Pinpoint the cell where the given text exists, returning its [X, Y] midpoint coordinate. 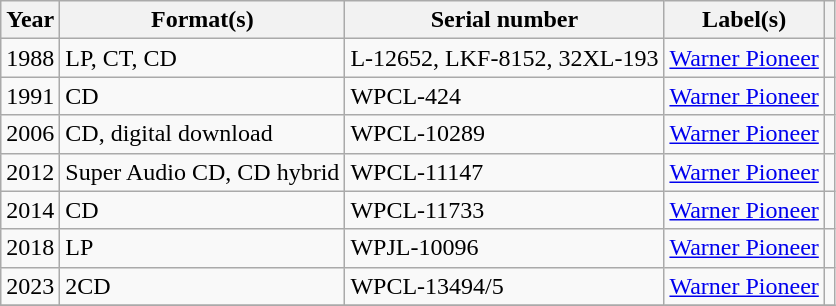
1991 [30, 96]
Year [30, 20]
WPCL-11733 [504, 210]
CD, digital download [202, 134]
L-12652, LKF-8152, 32XL-193 [504, 58]
1988 [30, 58]
WPCL-11147 [504, 172]
Format(s) [202, 20]
WPCL-10289 [504, 134]
2023 [30, 286]
WPJL-10096 [504, 248]
2012 [30, 172]
2014 [30, 210]
2006 [30, 134]
WPCL-13494/5 [504, 286]
Super Audio CD, CD hybrid [202, 172]
2018 [30, 248]
Label(s) [744, 20]
Serial number [504, 20]
2CD [202, 286]
LP [202, 248]
WPCL-424 [504, 96]
LP, CT, CD [202, 58]
